Determine the [X, Y] coordinate at the center of the cell enclosing the given text.  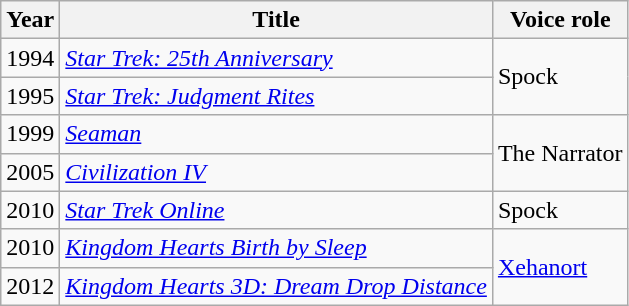
Star Trek: 25th Anniversary [276, 58]
Kingdom Hearts 3D: Dream Drop Distance [276, 286]
Kingdom Hearts Birth by Sleep [276, 248]
Seaman [276, 134]
Civilization IV [276, 172]
2012 [30, 286]
1995 [30, 96]
Title [276, 20]
Xehanort [560, 267]
Star Trek Online [276, 210]
1999 [30, 134]
2005 [30, 172]
Year [30, 20]
Voice role [560, 20]
1994 [30, 58]
The Narrator [560, 153]
Star Trek: Judgment Rites [276, 96]
